For the text-containing cell, return its midpoint in [x, y] coordinate format. 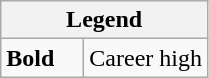
Bold [42, 58]
Legend [104, 20]
Career high [146, 58]
